Extract the (X, Y) coordinate from the center of the cell holding the provided text.  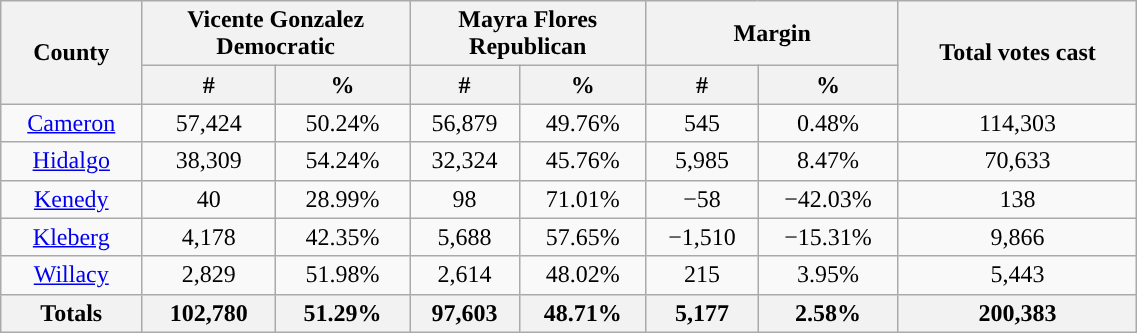
Kleberg (72, 237)
545 (702, 123)
102,780 (209, 313)
4,178 (209, 237)
3.95% (828, 275)
2.58% (828, 313)
−1,510 (702, 237)
Kenedy (72, 199)
38,309 (209, 161)
Margin (772, 34)
49.76% (582, 123)
Totals (72, 313)
138 (1018, 199)
Mayra FloresRepublican (528, 34)
50.24% (343, 123)
215 (702, 275)
48.71% (582, 313)
71.01% (582, 199)
2,614 (465, 275)
−42.03% (828, 199)
57,424 (209, 123)
2,829 (209, 275)
Hidalgo (72, 161)
40 (209, 199)
5,177 (702, 313)
Total votes cast (1018, 52)
Willacy (72, 275)
45.76% (582, 161)
Vicente GonzalezDemocratic (276, 34)
70,633 (1018, 161)
56,879 (465, 123)
5,443 (1018, 275)
48.02% (582, 275)
51.98% (343, 275)
32,324 (465, 161)
97,603 (465, 313)
42.35% (343, 237)
5,985 (702, 161)
−58 (702, 199)
−15.31% (828, 237)
51.29% (343, 313)
5,688 (465, 237)
114,303 (1018, 123)
9,866 (1018, 237)
57.65% (582, 237)
54.24% (343, 161)
Cameron (72, 123)
98 (465, 199)
County (72, 52)
200,383 (1018, 313)
28.99% (343, 199)
8.47% (828, 161)
0.48% (828, 123)
